Scan for the cell matching the given text and deliver its [X, Y] coordinate at center. 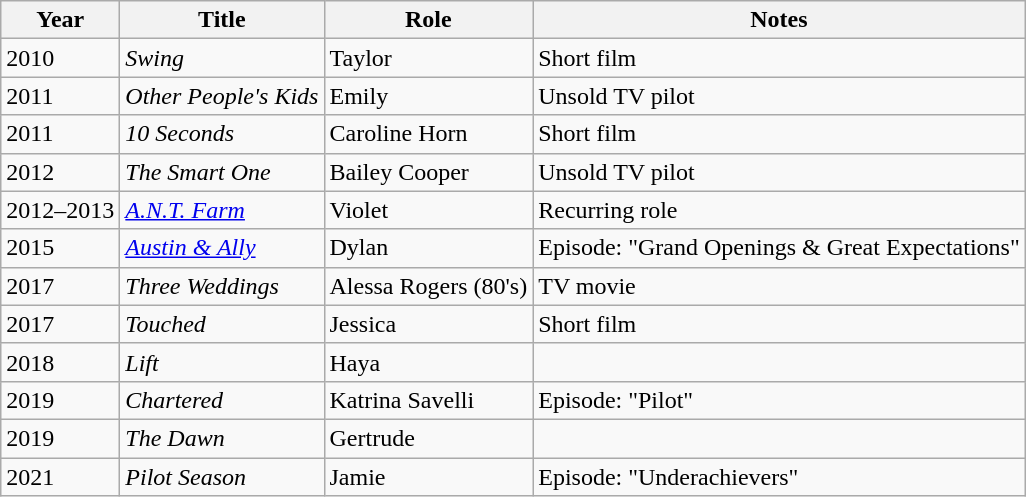
Taylor [428, 58]
Swing [222, 58]
TV movie [780, 286]
Haya [428, 362]
Bailey Cooper [428, 172]
Gertrude [428, 438]
Caroline Horn [428, 134]
Role [428, 20]
Chartered [222, 400]
Three Weddings [222, 286]
Recurring role [780, 210]
2010 [60, 58]
Year [60, 20]
The Smart One [222, 172]
Lift [222, 362]
Dylan [428, 248]
Episode: "Underachievers" [780, 477]
Episode: "Grand Openings & Great Expectations" [780, 248]
Violet [428, 210]
Episode: "Pilot" [780, 400]
10 Seconds [222, 134]
Notes [780, 20]
The Dawn [222, 438]
Touched [222, 324]
2015 [60, 248]
Emily [428, 96]
Austin & Ally [222, 248]
Jamie [428, 477]
2012–2013 [60, 210]
Other People's Kids [222, 96]
A.N.T. Farm [222, 210]
Alessa Rogers (80's) [428, 286]
2018 [60, 362]
Title [222, 20]
Jessica [428, 324]
2021 [60, 477]
Katrina Savelli [428, 400]
Pilot Season [222, 477]
2012 [60, 172]
